Locate the cell with the specified text and output its [X, Y] center coordinate. 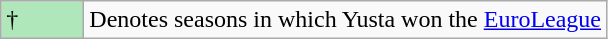
Denotes seasons in which Yusta won the EuroLeague [346, 20]
† [42, 20]
